Detect which cell encompasses the target text, then output its [X, Y] center coordinate. 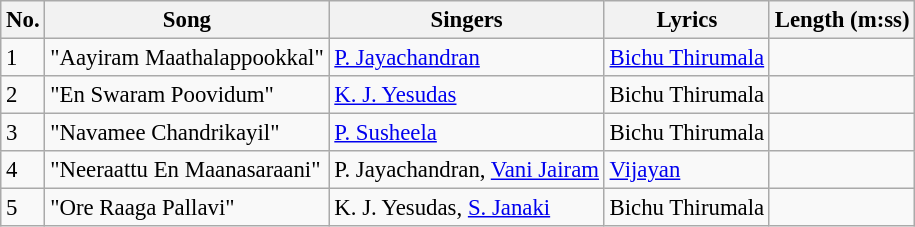
"Neeraattu En Maanasaraani" [187, 170]
"Ore Raaga Pallavi" [187, 208]
2 [23, 95]
"Aayiram Maathalappookkal" [187, 58]
No. [23, 20]
P. Susheela [466, 133]
K. J. Yesudas [466, 95]
"En Swaram Poovidum" [187, 95]
"Navamee Chandrikayil" [187, 133]
Singers [466, 20]
K. J. Yesudas, S. Janaki [466, 208]
Lyrics [686, 20]
P. Jayachandran [466, 58]
Vijayan [686, 170]
4 [23, 170]
5 [23, 208]
P. Jayachandran, Vani Jairam [466, 170]
Song [187, 20]
Length (m:ss) [842, 20]
1 [23, 58]
3 [23, 133]
